Determine the [x, y] coordinate at the center of the cell enclosing the given text.  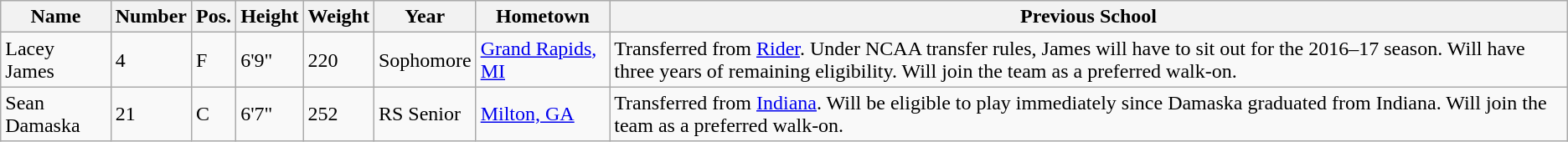
Transferred from Indiana. Will be eligible to play immediately since Damaska graduated from Indiana. Will join the team as a preferred walk-on. [1089, 114]
Lacey James [55, 60]
Weight [338, 17]
252 [338, 114]
Height [270, 17]
RS Senior [425, 114]
Name [55, 17]
4 [151, 60]
Hometown [543, 17]
Previous School [1089, 17]
Year [425, 17]
6'9" [270, 60]
6'7" [270, 114]
220 [338, 60]
C [214, 114]
Pos. [214, 17]
Sean Damaska [55, 114]
F [214, 60]
Number [151, 17]
Grand Rapids, MI [543, 60]
Sophomore [425, 60]
Milton, GA [543, 114]
21 [151, 114]
